Identify which cell holds the provided text, then report its (x, y) central coordinate. 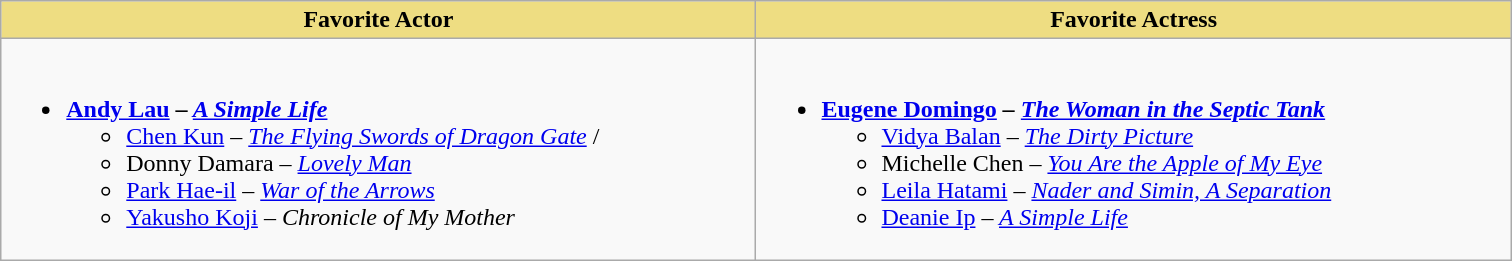
Favorite Actress (1134, 20)
Favorite Actor (378, 20)
